Find where the given text appears and provide that cell's center as (X, Y) coordinate. 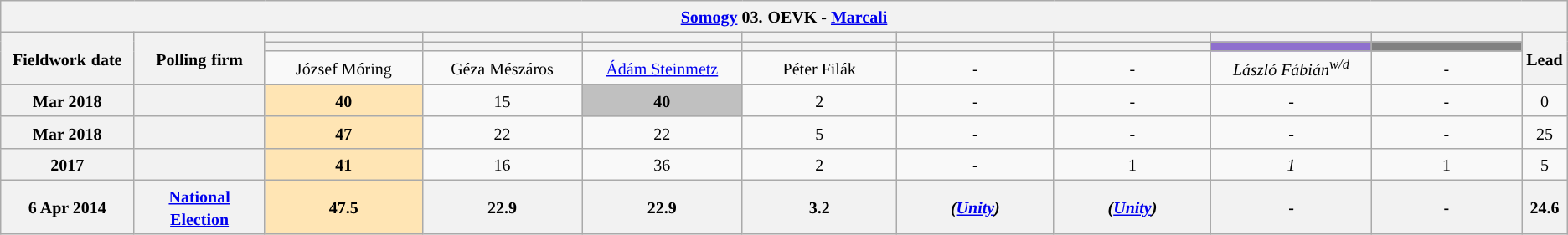
Lead (1545, 59)
Ádám Steinmetz (662, 68)
Péter Filák (819, 68)
Géza Mészáros (503, 68)
15 (503, 100)
6 Apr 2014 (67, 207)
National Election (199, 207)
3.2 (819, 207)
József Móring (343, 68)
47.5 (343, 207)
Polling firm (199, 59)
2017 (67, 164)
25 (1545, 132)
41 (343, 164)
24.6 (1545, 207)
16 (503, 164)
47 (343, 132)
Somogy 03. OEVK - Marcali (784, 17)
36 (662, 164)
0 (1545, 100)
László Fábiánw/d (1292, 68)
Fieldwork date (67, 59)
